Determine the (x, y) coordinate at the center of the cell enclosing the given text.  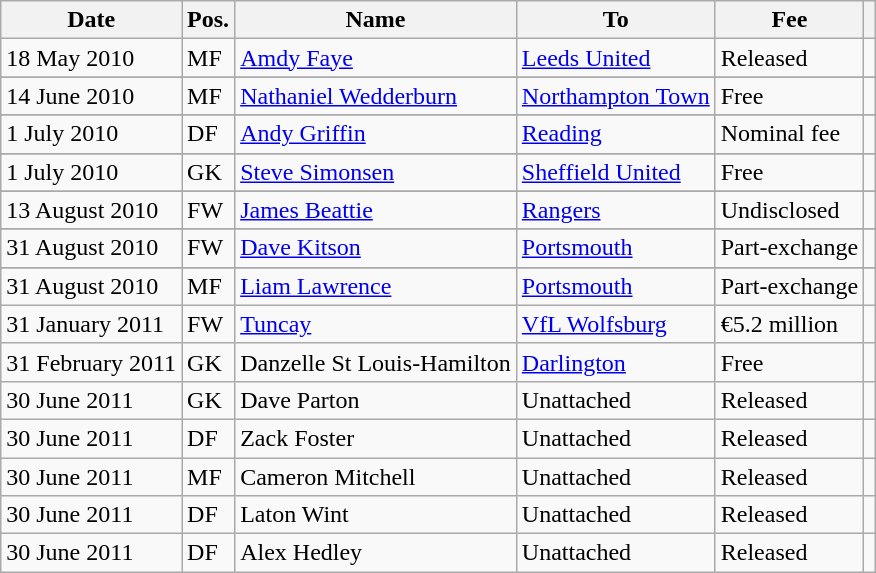
Northampton Town (616, 96)
Leeds United (616, 58)
Fee (789, 20)
13 August 2010 (92, 210)
Undisclosed (789, 210)
To (616, 20)
Date (92, 20)
Cameron Mitchell (376, 477)
14 June 2010 (92, 96)
Amdy Faye (376, 58)
Tuncay (376, 324)
Darlington (616, 362)
Reading (616, 134)
Sheffield United (616, 172)
Alex Hedley (376, 553)
Steve Simonsen (376, 172)
€5.2 million (789, 324)
Liam Lawrence (376, 286)
Dave Parton (376, 400)
Name (376, 20)
James Beattie (376, 210)
Nominal fee (789, 134)
18 May 2010 (92, 58)
VfL Wolfsburg (616, 324)
Andy Griffin (376, 134)
Zack Foster (376, 438)
Laton Wint (376, 515)
31 February 2011 (92, 362)
Rangers (616, 210)
Nathaniel Wedderburn (376, 96)
Danzelle St Louis-Hamilton (376, 362)
Dave Kitson (376, 248)
Pos. (208, 20)
31 January 2011 (92, 324)
